Determine the (X, Y) coordinate at the center of the cell enclosing the given text.  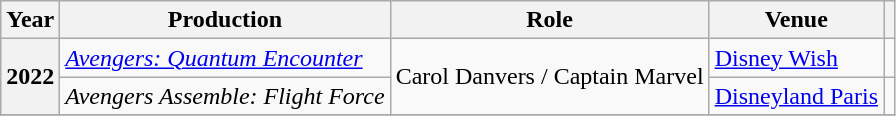
Disneyland Paris (796, 96)
Production (225, 20)
Avengers: Quantum Encounter (225, 58)
2022 (30, 77)
Role (550, 20)
Avengers Assemble: Flight Force (225, 96)
Year (30, 20)
Disney Wish (796, 58)
Carol Danvers / Captain Marvel (550, 77)
Venue (796, 20)
